Search for the cell housing the specified text and yield its [X, Y] center coordinate. 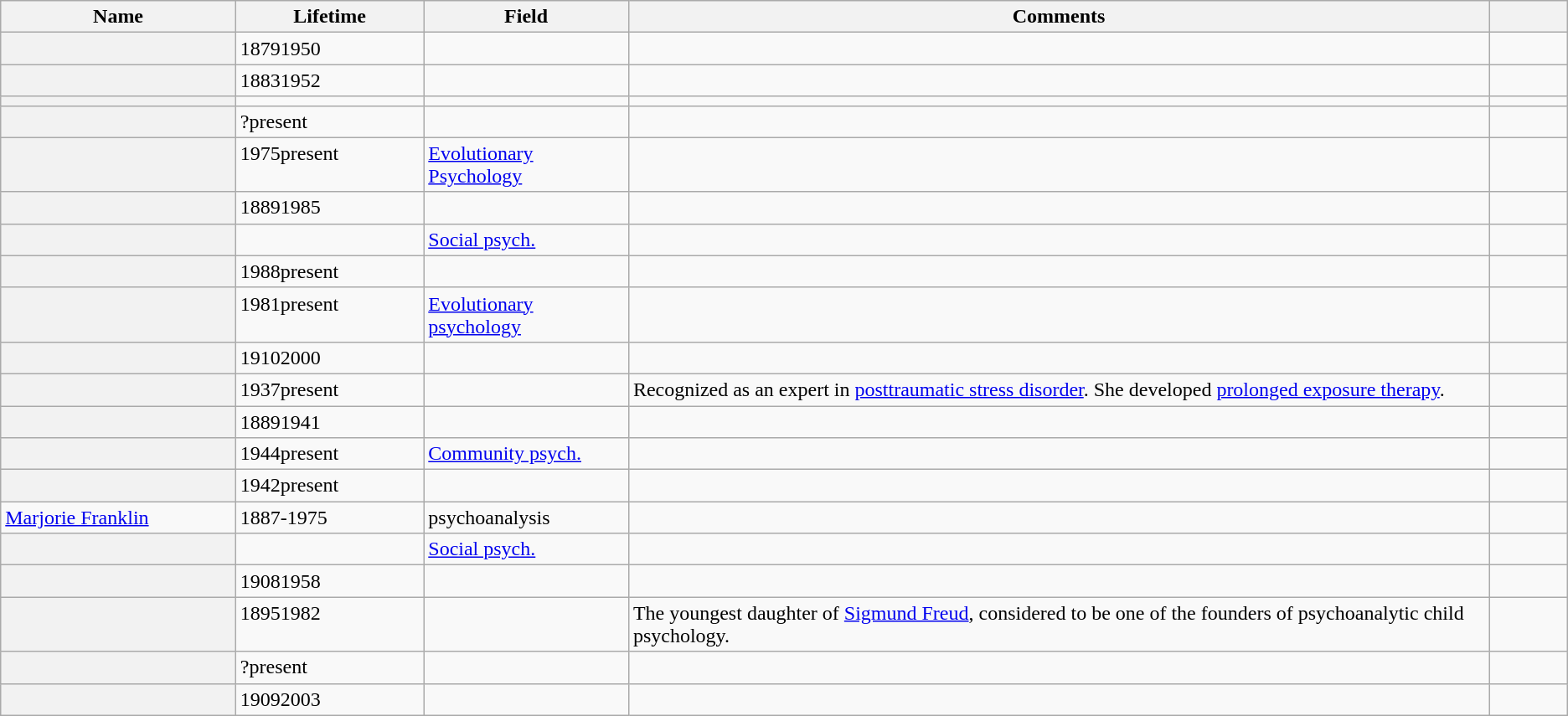
1975present [329, 164]
18891941 [329, 421]
1887-1975 [329, 518]
psychoanalysis [526, 518]
18791950 [329, 49]
19092003 [329, 699]
1937present [329, 389]
1944present [329, 454]
19102000 [329, 358]
Lifetime [329, 17]
18951982 [329, 625]
18831952 [329, 80]
Community psych. [526, 454]
19081958 [329, 581]
Evolutionary psychology [526, 315]
1988present [329, 271]
1942present [329, 486]
Evolutionary Psychology [526, 164]
The youngest daughter of Sigmund Freud, considered to be one of the founders of psychoanalytic child psychology. [1059, 625]
Field [526, 17]
Recognized as an expert in posttraumatic stress disorder. She developed prolonged exposure therapy. [1059, 389]
18891985 [329, 208]
Marjorie Franklin [119, 518]
Name [119, 17]
Comments [1059, 17]
1981present [329, 315]
